From the cell containing the given text, extract its center point as [x, y] coordinate. 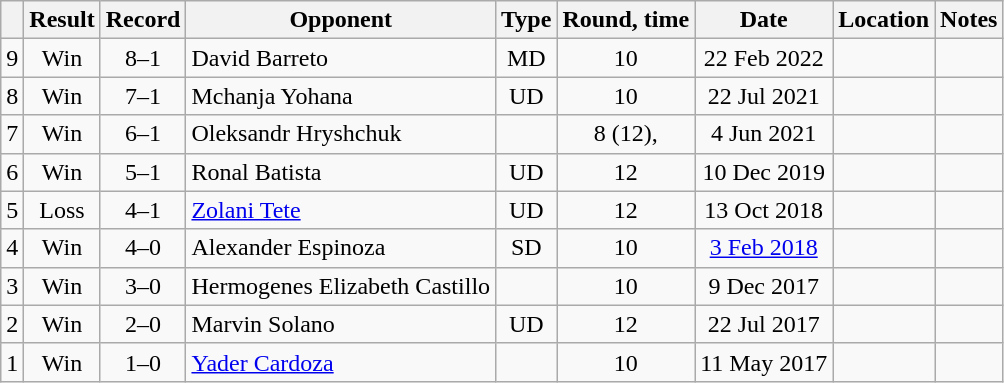
6 [12, 172]
Loss [62, 210]
Oleksandr Hryshchuk [341, 134]
Result [62, 20]
3–0 [143, 286]
Type [526, 20]
MD [526, 58]
David Barreto [341, 58]
2–0 [143, 324]
8 (12), [626, 134]
Round, time [626, 20]
SD [526, 248]
4 Jun 2021 [764, 134]
Opponent [341, 20]
Mchanja Yohana [341, 96]
4–0 [143, 248]
Record [143, 20]
3 Feb 2018 [764, 248]
1–0 [143, 362]
Date [764, 20]
8–1 [143, 58]
5–1 [143, 172]
11 May 2017 [764, 362]
Alexander Espinoza [341, 248]
7–1 [143, 96]
3 [12, 286]
22 Feb 2022 [764, 58]
Zolani Tete [341, 210]
7 [12, 134]
5 [12, 210]
22 Jul 2021 [764, 96]
4–1 [143, 210]
4 [12, 248]
9 [12, 58]
Notes [969, 20]
13 Oct 2018 [764, 210]
10 Dec 2019 [764, 172]
Yader Cardoza [341, 362]
Location [884, 20]
9 Dec 2017 [764, 286]
22 Jul 2017 [764, 324]
Ronal Batista [341, 172]
8 [12, 96]
2 [12, 324]
1 [12, 362]
6–1 [143, 134]
Marvin Solano [341, 324]
Hermogenes Elizabeth Castillo [341, 286]
